Output the [x, y] coordinate of the center of the cell containing the given text.  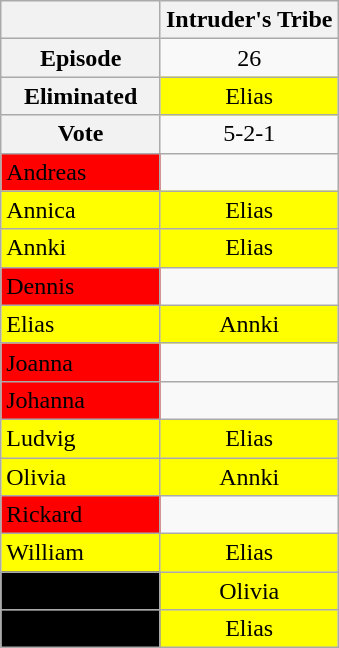
5-2-1 [249, 134]
Episode [81, 58]
Intruder's Tribe [249, 20]
Opponents [81, 629]
Dennis [81, 286]
Joanna [81, 362]
William [81, 553]
Annica [81, 210]
Andreas [81, 172]
Blood Revenge [81, 591]
Rickard [81, 515]
26 [249, 58]
Ludvig [81, 438]
Eliminated [81, 96]
Vote [81, 134]
Johanna [81, 400]
